From the cell containing the given text, extract its center point as (x, y) coordinate. 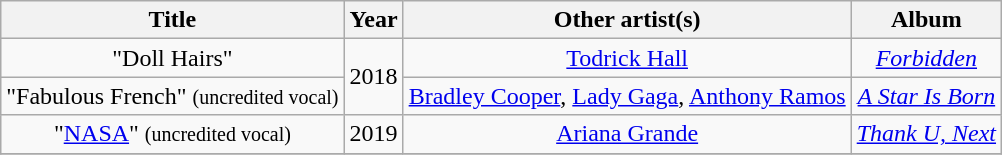
"NASA" (uncredited vocal) (172, 134)
Other artist(s) (627, 20)
A Star Is Born (926, 96)
Ariana Grande (627, 134)
"Fabulous French" (uncredited vocal) (172, 96)
2018 (374, 77)
Title (172, 20)
Album (926, 20)
Year (374, 20)
Forbidden (926, 58)
Thank U, Next (926, 134)
2019 (374, 134)
"Doll Hairs" (172, 58)
Todrick Hall (627, 58)
Bradley Cooper, Lady Gaga, Anthony Ramos (627, 96)
